Locate the cell with the specified text and output its [X, Y] center coordinate. 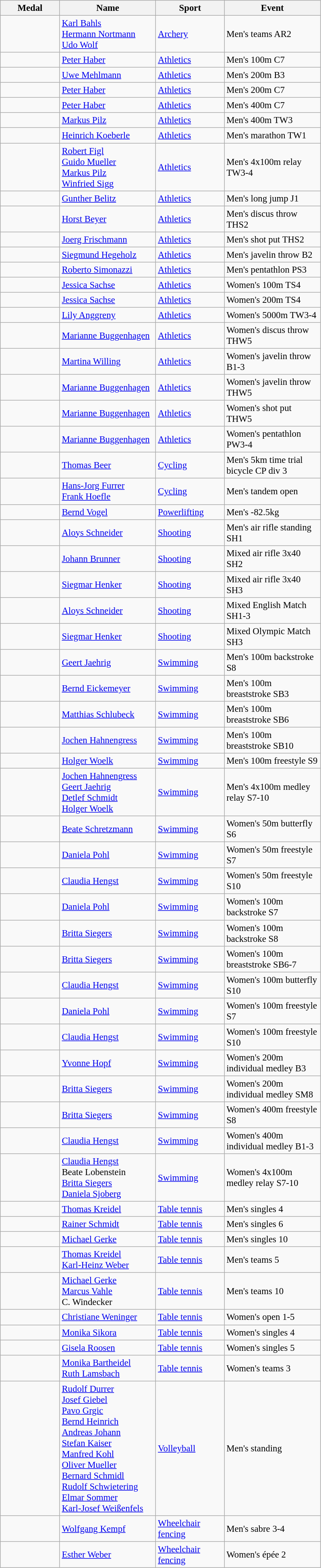
Women's javelin throw THW5 [272, 388]
Women's 100m backstroke S7 [272, 907]
Men's sabre 3-4 [272, 1529]
Mixed English Match SH1-3 [272, 610]
Women's 400m freestyle S8 [272, 1115]
Hans-Jorg Furrer Frank Hoefle [108, 491]
Thomas Beer [108, 466]
Rainer Schmidt [108, 1224]
Women's 100m freestyle S10 [272, 1037]
Men's singles 6 [272, 1224]
Esther Weber [108, 1555]
Lily Anggreny [108, 315]
Men's 100m freestyle S9 [272, 761]
Women's 50m freestyle S10 [272, 881]
Men's standing [272, 1449]
Women's épée 2 [272, 1555]
Men's discus throw THS2 [272, 219]
Women's shot put THW5 [272, 413]
Men's 100m breaststroke SB3 [272, 688]
Men's 400m TW3 [272, 120]
Women's 50m freestyle S7 [272, 855]
Men's 400m C7 [272, 105]
Men's long jump J1 [272, 198]
Archery [190, 34]
Men's pentathlon PS3 [272, 270]
Joerg Frischmann [108, 239]
Women's 100m TS4 [272, 285]
Mixed air rifle 3x40 SH2 [272, 558]
Men's 200m C7 [272, 90]
Women's 5000m TW3-4 [272, 315]
Bernd Vogel [108, 512]
Men's teams 10 [272, 1291]
Mixed Olympic Match SH3 [272, 636]
Event [272, 8]
Women's pentathlon PW3-4 [272, 439]
Men's singles 10 [272, 1239]
Women's open 1-5 [272, 1317]
Roberto Simonazzi [108, 270]
Holger Woelk [108, 761]
Men's 100m breaststroke SB6 [272, 714]
Women's javelin throw B1-3 [272, 362]
Sport [190, 8]
Men's javelin throw B2 [272, 255]
Men's -82.5kg [272, 512]
Women's 100m freestyle S7 [272, 1011]
Women's 100m breaststroke SB6-7 [272, 959]
Michael Gerke Marcus Vahle C. Windecker [108, 1291]
Thomas Kreidel Karl-Heinz Weber [108, 1260]
Women's singles 5 [272, 1348]
Men's 100m C7 [272, 60]
Women's 4x100m medley relay S7-10 [272, 1178]
Women's 200m individual medley B3 [272, 1063]
Women's 200m TS4 [272, 300]
Men's 4x100m medley relay S7-10 [272, 792]
Monika Bartheidel Ruth Lamsbach [108, 1368]
Men's shot put THS2 [272, 239]
Women's 200m individual medley SM8 [272, 1089]
Women's discus throw THW5 [272, 335]
Matthias Schlubeck [108, 714]
Women's 400m individual medley B1-3 [272, 1141]
Men's tandem open [272, 491]
Yvonne Hopf [108, 1063]
Men's marathon TW1 [272, 136]
Jochen Hahnengress [108, 741]
Robert Figl Guido Mueller Markus Pilz Winfried Sigg [108, 167]
Karl Bahls Hermann Nortmann Udo Wolf [108, 34]
Beate Schretzmann [108, 829]
Siegmund Hegeholz [108, 255]
Martina Willing [108, 362]
Men's 200m B3 [272, 75]
Women's 50m butterfly S6 [272, 829]
Claudia Hengst Beate Lobenstein Britta Siegers Daniela Sjoberg [108, 1178]
Thomas Kreidel [108, 1209]
Gunther Belitz [108, 198]
Name [108, 8]
Volleyball [190, 1449]
Women's 100m backstroke S8 [272, 933]
Men's teams AR2 [272, 34]
Powerlifting [190, 512]
Monika Sikora [108, 1332]
Men's 100m breaststroke SB10 [272, 741]
Uwe Mehlmann [108, 75]
Jochen Hahnengress Geert Jaehrig Detlef Schmidt Holger Woelk [108, 792]
Women's singles 4 [272, 1332]
Bernd Eickemeyer [108, 688]
Horst Beyer [108, 219]
Women's teams 3 [272, 1368]
Geert Jaehrig [108, 663]
Johann Brunner [108, 558]
Heinrich Koeberle [108, 136]
Men's singles 4 [272, 1209]
Markus Pilz [108, 120]
Gisela Roosen [108, 1348]
Men's air rifle standing SH1 [272, 532]
Men's teams 5 [272, 1260]
Men's 4x100m relay TW3-4 [272, 167]
Michael Gerke [108, 1239]
Men's 5km time trial bicycle CP div 3 [272, 466]
Wolfgang Kempf [108, 1529]
Men's 100m backstroke S8 [272, 663]
Mixed air rifle 3x40 SH3 [272, 585]
Christiane Weninger [108, 1317]
Women's 100m butterfly S10 [272, 985]
Medal [30, 8]
